Return [X, Y] of the center of cell containing provided text 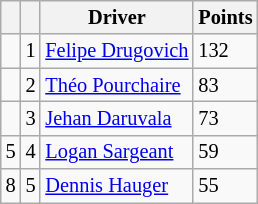
Jehan Daruvala [116, 118]
Points [225, 17]
8 [11, 186]
132 [225, 51]
55 [225, 186]
2 [31, 85]
Dennis Hauger [116, 186]
Théo Pourchaire [116, 85]
83 [225, 85]
Driver [116, 17]
1 [31, 51]
4 [31, 152]
3 [31, 118]
73 [225, 118]
59 [225, 152]
Felipe Drugovich [116, 51]
Logan Sargeant [116, 152]
